From the cell containing the given text, extract its center point as [x, y] coordinate. 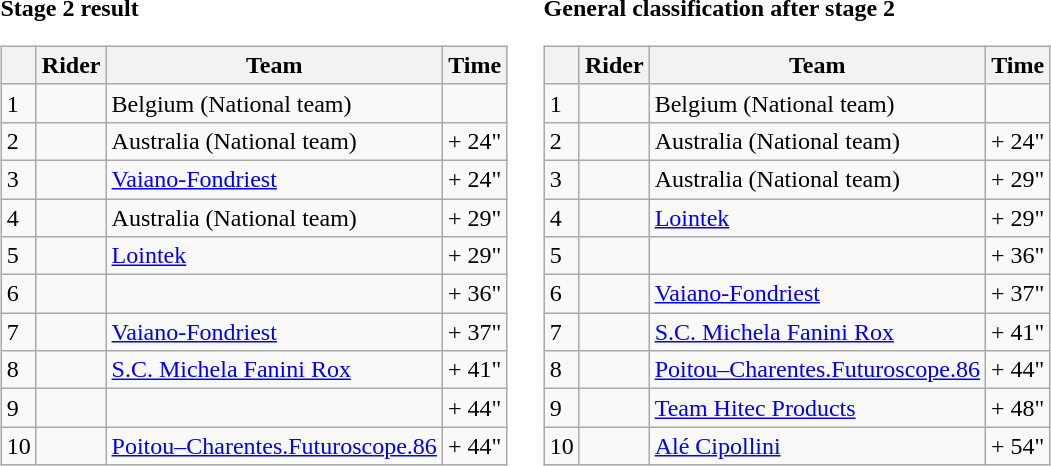
+ 48" [1017, 408]
+ 54" [1017, 446]
Alé Cipollini [817, 446]
Team Hitec Products [817, 408]
